Return the (X, Y) coordinate for the center point of the cell that contains the specified text.  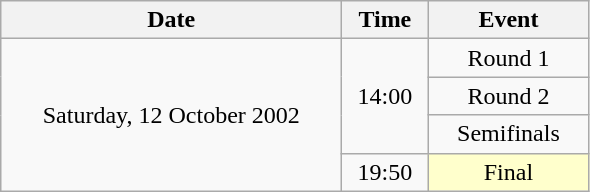
Date (172, 20)
Time (385, 20)
Event (508, 20)
Saturday, 12 October 2002 (172, 115)
14:00 (385, 96)
Final (508, 172)
Round 2 (508, 96)
19:50 (385, 172)
Round 1 (508, 58)
Semifinals (508, 134)
